For the text-containing cell, return its midpoint in (x, y) coordinate format. 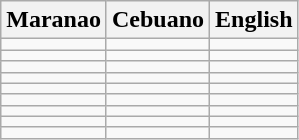
English (254, 20)
Cebuano (158, 20)
Maranao (54, 20)
